Pinpoint the cell where the given text exists, returning its (x, y) midpoint coordinate. 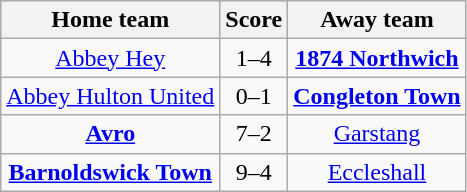
7–2 (254, 134)
Eccleshall (377, 172)
Away team (377, 20)
1874 Northwich (377, 58)
Barnoldswick Town (110, 172)
Abbey Hey (110, 58)
Garstang (377, 134)
Abbey Hulton United (110, 96)
9–4 (254, 172)
Avro (110, 134)
Score (254, 20)
0–1 (254, 96)
Congleton Town (377, 96)
Home team (110, 20)
1–4 (254, 58)
